Determine the (X, Y) coordinate at the center of the cell enclosing the given text.  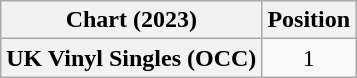
Chart (2023) (132, 20)
Position (309, 20)
UK Vinyl Singles (OCC) (132, 58)
1 (309, 58)
